Locate the cell with the specified text and output its (x, y) center coordinate. 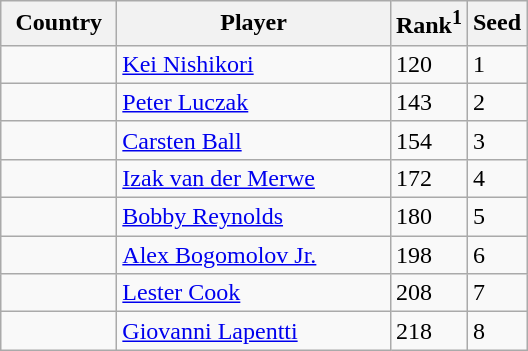
Rank1 (428, 24)
Bobby Reynolds (254, 217)
5 (496, 217)
Alex Bogomolov Jr. (254, 255)
Carsten Ball (254, 140)
198 (428, 255)
Izak van der Merwe (254, 178)
Lester Cook (254, 293)
7 (496, 293)
Country (59, 24)
6 (496, 255)
180 (428, 217)
Giovanni Lapentti (254, 331)
120 (428, 64)
Peter Luczak (254, 102)
143 (428, 102)
154 (428, 140)
Seed (496, 24)
218 (428, 331)
208 (428, 293)
1 (496, 64)
8 (496, 331)
2 (496, 102)
4 (496, 178)
172 (428, 178)
Player (254, 24)
Kei Nishikori (254, 64)
3 (496, 140)
